Detect which cell encompasses the target text, then output its (x, y) center coordinate. 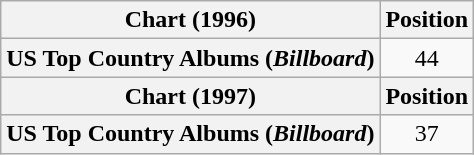
37 (427, 134)
Chart (1997) (190, 96)
Chart (1996) (190, 20)
44 (427, 58)
